From the cell containing the given text, extract its center point as [x, y] coordinate. 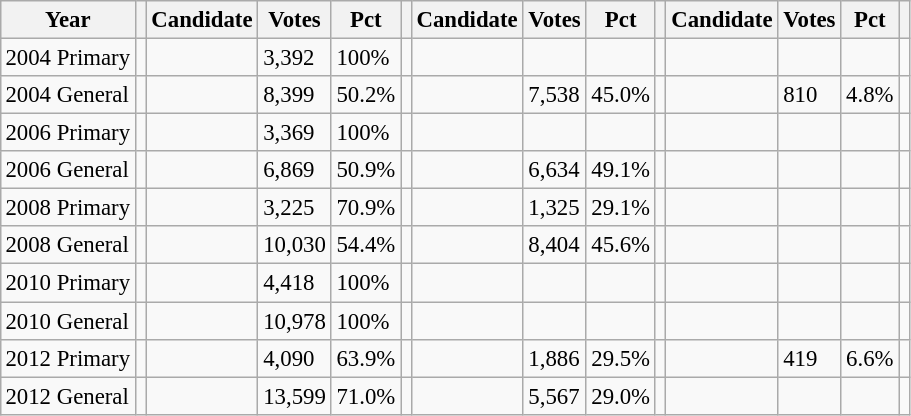
6,869 [294, 170]
7,538 [554, 95]
50.9% [366, 170]
45.0% [620, 95]
49.1% [620, 170]
71.0% [366, 396]
6.6% [870, 358]
8,399 [294, 95]
6,634 [554, 170]
1,886 [554, 358]
29.1% [620, 208]
29.0% [620, 396]
63.9% [366, 358]
2008 Primary [68, 208]
54.4% [366, 245]
3,392 [294, 57]
2008 General [68, 245]
1,325 [554, 208]
29.5% [620, 358]
13,599 [294, 396]
8,404 [554, 245]
3,225 [294, 208]
2004 Primary [68, 57]
810 [810, 95]
4.8% [870, 95]
70.9% [366, 208]
2006 Primary [68, 133]
50.2% [366, 95]
2004 General [68, 95]
5,567 [554, 396]
Year [68, 20]
45.6% [620, 245]
10,030 [294, 245]
4,418 [294, 283]
4,090 [294, 358]
419 [810, 358]
2012 General [68, 396]
2006 General [68, 170]
3,369 [294, 133]
2010 Primary [68, 283]
10,978 [294, 321]
2012 Primary [68, 358]
2010 General [68, 321]
